Output the [x, y] coordinate of the center of the cell containing the given text.  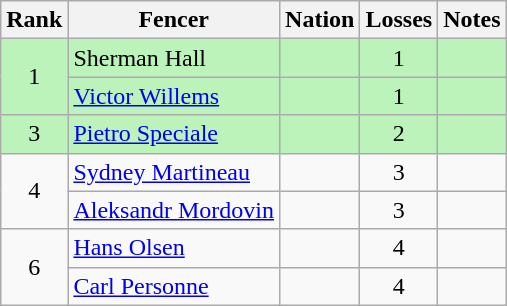
Pietro Speciale [174, 134]
Hans Olsen [174, 248]
6 [34, 267]
Victor Willems [174, 96]
Aleksandr Mordovin [174, 210]
Carl Personne [174, 286]
Losses [399, 20]
Fencer [174, 20]
Sydney Martineau [174, 172]
Rank [34, 20]
2 [399, 134]
Notes [472, 20]
Nation [320, 20]
Sherman Hall [174, 58]
